Pinpoint the cell where the given text exists, returning its [x, y] midpoint coordinate. 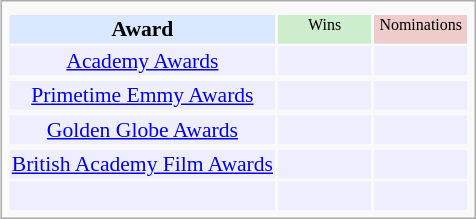
Academy Awards [143, 60]
Golden Globe Awards [143, 129]
British Academy Film Awards [143, 164]
Primetime Emmy Awards [143, 95]
Nominations [420, 29]
Wins [324, 29]
Award [143, 29]
